Find where the given text appears and provide that cell's center as [X, Y] coordinate. 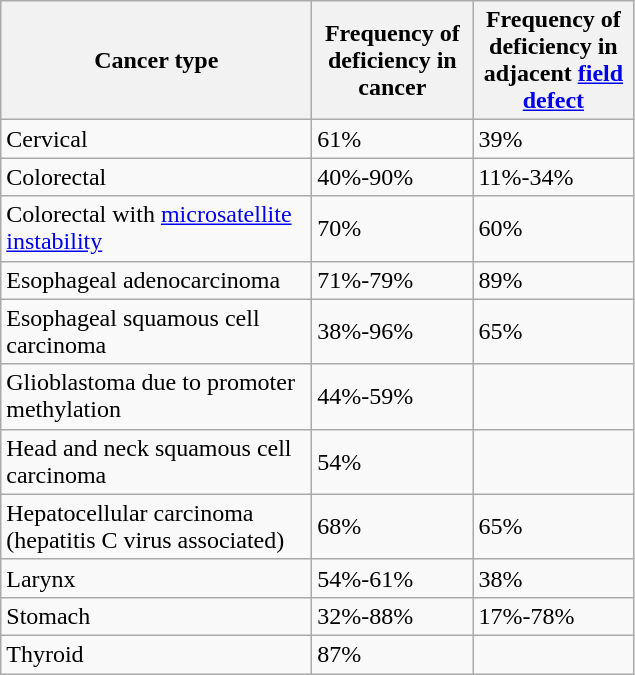
71%-79% [392, 280]
32%-88% [392, 616]
87% [392, 654]
40%-90% [392, 177]
Esophageal squamous cell carcinoma [156, 332]
Colorectal with microsatellite instability [156, 228]
38% [554, 578]
Larynx [156, 578]
39% [554, 139]
38%-96% [392, 332]
54%-61% [392, 578]
61% [392, 139]
Glioblastoma due to promoter methylation [156, 396]
Stomach [156, 616]
17%-78% [554, 616]
Esophageal adenocarcinoma [156, 280]
54% [392, 462]
Colorectal [156, 177]
Cancer type [156, 60]
68% [392, 526]
70% [392, 228]
Frequency of deficiency in adjacent field defect [554, 60]
11%-34% [554, 177]
89% [554, 280]
60% [554, 228]
Cervical [156, 139]
44%-59% [392, 396]
Frequency of deficiency in cancer [392, 60]
Thyroid [156, 654]
Head and neck squamous cell carcinoma [156, 462]
Hepatocellular carcinoma (hepatitis C virus associated) [156, 526]
